Capture the cell that displays the provided text and extract its [x, y] central coordinate. 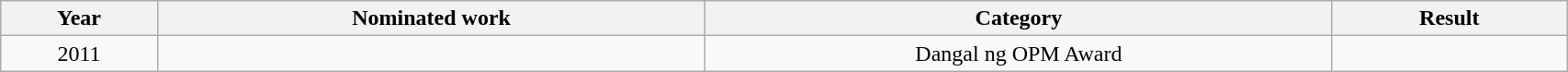
Result [1450, 18]
Dangal ng OPM Award [1019, 54]
2011 [79, 54]
Year [79, 18]
Category [1019, 18]
Nominated work [432, 18]
